From the cell containing the given text, extract its center point as [X, Y] coordinate. 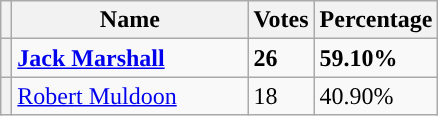
Votes [281, 20]
26 [281, 58]
Name [130, 20]
59.10% [376, 58]
Robert Muldoon [130, 96]
18 [281, 96]
Jack Marshall [130, 58]
40.90% [376, 96]
Percentage [376, 20]
